Return the (x, y) coordinate for the center point of the cell that contains the specified text.  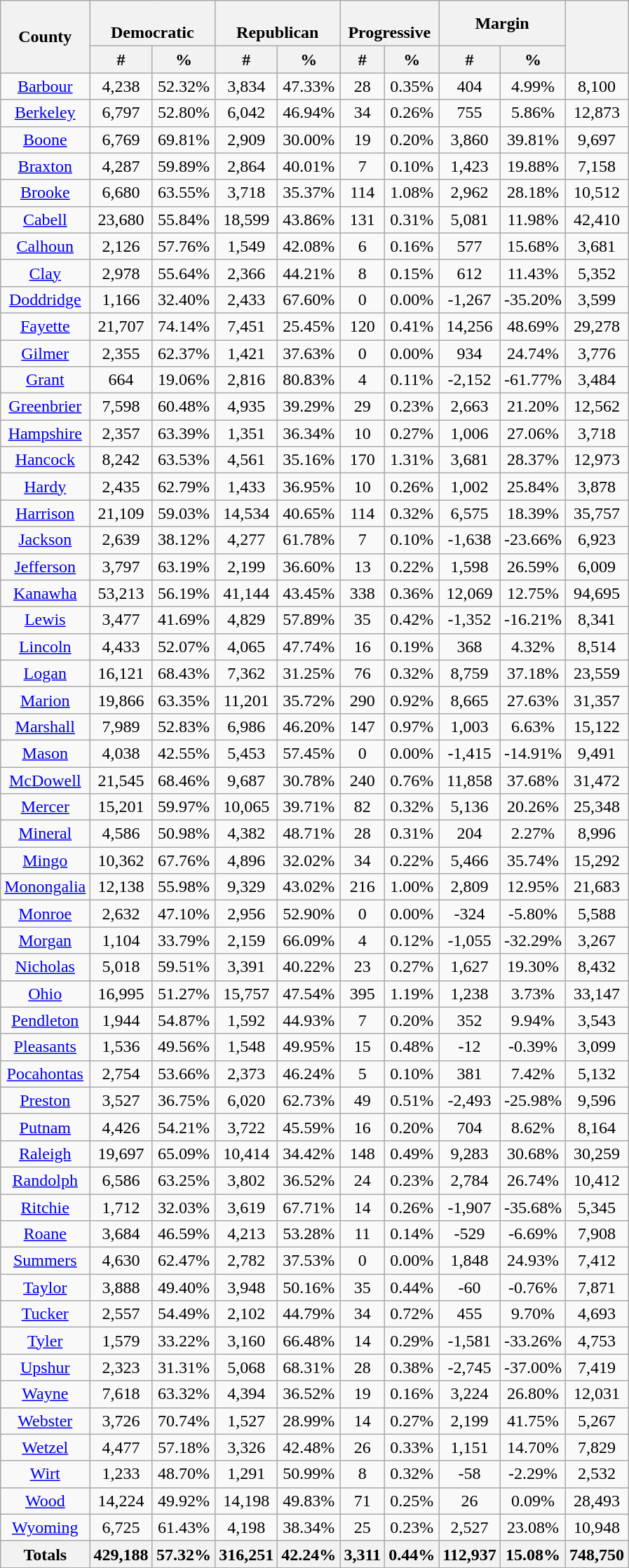
35,757 (596, 513)
21,109 (121, 513)
61.43% (184, 1527)
26.59% (533, 567)
2.27% (533, 834)
1,003 (470, 726)
748,750 (596, 1554)
40.65% (309, 513)
35.72% (309, 700)
-2.29% (533, 1474)
4,896 (247, 860)
32.02% (309, 860)
290 (363, 700)
53.66% (184, 1074)
74.14% (184, 326)
14,256 (470, 326)
43.86% (309, 219)
21,545 (121, 780)
1,351 (247, 433)
2,557 (121, 1314)
5,132 (596, 1074)
-1,267 (470, 299)
6,797 (121, 113)
71 (363, 1501)
1,233 (121, 1474)
McDowell (45, 780)
Cabell (45, 219)
Pleasants (45, 1047)
1,712 (121, 1207)
1,421 (247, 353)
204 (470, 834)
2,782 (247, 1261)
41,144 (247, 593)
8,996 (596, 834)
1.00% (412, 887)
6,586 (121, 1180)
Doddridge (45, 299)
55.64% (184, 273)
39.71% (309, 807)
49.56% (184, 1047)
6,725 (121, 1527)
66.48% (309, 1341)
63.25% (184, 1180)
31,472 (596, 780)
2,159 (247, 940)
45.59% (309, 1127)
29,278 (596, 326)
Hancock (45, 460)
Upshur (45, 1367)
0.92% (412, 700)
16,121 (121, 673)
131 (363, 219)
316,251 (247, 1554)
8,759 (470, 673)
10,362 (121, 860)
67.60% (309, 299)
1.19% (412, 994)
5 (363, 1074)
28.99% (309, 1421)
Tucker (45, 1314)
-324 (470, 914)
1,536 (121, 1047)
26.80% (533, 1394)
15 (363, 1047)
Webster (45, 1421)
36.95% (309, 487)
755 (470, 113)
49.95% (309, 1047)
49.40% (184, 1287)
15,122 (596, 726)
20.26% (533, 807)
67.76% (184, 860)
-6.69% (533, 1234)
48.69% (533, 326)
1,598 (470, 567)
35.74% (533, 860)
-33.26% (533, 1341)
2,373 (247, 1074)
Monroe (45, 914)
15,292 (596, 860)
18.39% (533, 513)
27.63% (533, 700)
1,433 (247, 487)
10,414 (247, 1154)
4,753 (596, 1341)
11,858 (470, 780)
338 (363, 593)
47.54% (309, 994)
42.08% (309, 246)
1,238 (470, 994)
2,962 (470, 193)
7,989 (121, 726)
21.20% (533, 407)
49.83% (309, 1501)
-529 (470, 1234)
Progressive (390, 24)
0.09% (533, 1501)
Wirt (45, 1474)
Mingo (45, 860)
63.35% (184, 700)
42.24% (309, 1554)
3,878 (596, 487)
3,599 (596, 299)
67.71% (309, 1207)
148 (363, 1154)
49 (363, 1100)
27.06% (533, 433)
32.03% (184, 1207)
Ritchie (45, 1207)
3,311 (363, 1554)
664 (121, 380)
44.93% (309, 1020)
12,031 (596, 1394)
Raleigh (45, 1154)
52.80% (184, 113)
-61.77% (533, 380)
46.59% (184, 1234)
5.86% (533, 113)
5,018 (121, 967)
30.78% (309, 780)
16,995 (121, 994)
429,188 (121, 1554)
9,697 (596, 140)
-60 (470, 1287)
11 (363, 1234)
6.63% (533, 726)
Lincoln (45, 647)
7,362 (247, 673)
-1,055 (470, 940)
Wyoming (45, 1527)
12.75% (533, 593)
3,391 (247, 967)
-25.98% (533, 1100)
Logan (45, 673)
2,632 (121, 914)
3,477 (121, 620)
0.49% (412, 1154)
25 (363, 1527)
23,559 (596, 673)
Hardy (45, 487)
59.03% (184, 513)
18,599 (247, 219)
48.71% (309, 834)
2,435 (121, 487)
3,527 (121, 1100)
59.89% (184, 166)
Braxton (45, 166)
6,680 (121, 193)
Mercer (45, 807)
94,695 (596, 593)
4,477 (121, 1447)
43.45% (309, 593)
3,948 (247, 1287)
7.42% (533, 1074)
7,419 (596, 1367)
-1,907 (470, 1207)
3,860 (470, 140)
4,586 (121, 834)
Taylor (45, 1287)
32.40% (184, 299)
6 (363, 246)
-1,638 (470, 540)
46.94% (309, 113)
49.92% (184, 1501)
120 (363, 326)
48.70% (184, 1474)
8,665 (470, 700)
3,224 (470, 1394)
1,944 (121, 1020)
57.45% (309, 753)
24 (363, 1180)
2,357 (121, 433)
28,493 (596, 1501)
2,433 (247, 299)
6,042 (247, 113)
3,722 (247, 1127)
9,329 (247, 887)
-23.66% (533, 540)
44.79% (309, 1314)
Pocahontas (45, 1074)
Roane (45, 1234)
Boone (45, 140)
14,198 (247, 1501)
2,355 (121, 353)
19.30% (533, 967)
170 (363, 460)
7,598 (121, 407)
Mason (45, 753)
5,267 (596, 1421)
50.16% (309, 1287)
Wayne (45, 1394)
2,663 (470, 407)
55.84% (184, 219)
0.51% (412, 1100)
24.93% (533, 1261)
4,426 (121, 1127)
5,352 (596, 273)
68.43% (184, 673)
66.09% (309, 940)
12,069 (470, 593)
9.94% (533, 1020)
50.99% (309, 1474)
15.68% (533, 246)
395 (363, 994)
7,829 (596, 1447)
1,104 (121, 940)
19,697 (121, 1154)
-32.29% (533, 940)
4,433 (121, 647)
57.76% (184, 246)
934 (470, 353)
7,158 (596, 166)
Grant (45, 380)
1,151 (470, 1447)
63.32% (184, 1394)
Preston (45, 1100)
Brooke (45, 193)
Republican (278, 24)
Pendleton (45, 1020)
4,394 (247, 1394)
2,909 (247, 140)
Mineral (45, 834)
8,341 (596, 620)
37.63% (309, 353)
2,102 (247, 1314)
-0.39% (533, 1047)
52.83% (184, 726)
11.43% (533, 273)
3,834 (247, 86)
County (45, 36)
4,038 (121, 753)
23.08% (533, 1527)
52.90% (309, 914)
10,512 (596, 193)
1.31% (412, 460)
3,802 (247, 1180)
-12 (470, 1047)
0.29% (412, 1341)
30.68% (533, 1154)
577 (470, 246)
352 (470, 1020)
Putnam (45, 1127)
53.28% (309, 1234)
38.34% (309, 1527)
0.76% (412, 780)
0.14% (412, 1234)
8,242 (121, 460)
14,534 (247, 513)
0.25% (412, 1501)
0.72% (412, 1314)
19.06% (184, 380)
0.41% (412, 326)
7,451 (247, 326)
46.24% (309, 1074)
2,816 (247, 380)
5,345 (596, 1207)
8,164 (596, 1127)
47.74% (309, 647)
4,287 (121, 166)
6,986 (247, 726)
60.48% (184, 407)
216 (363, 887)
Monongalia (45, 887)
34.42% (309, 1154)
11,201 (247, 700)
0.97% (412, 726)
-14.91% (533, 753)
3.73% (533, 994)
29 (363, 407)
0.42% (412, 620)
0.19% (412, 647)
4,630 (121, 1261)
2,956 (247, 914)
Jefferson (45, 567)
2,323 (121, 1367)
612 (470, 273)
2,126 (121, 246)
63.55% (184, 193)
54.87% (184, 1020)
21,683 (596, 887)
2,809 (470, 887)
404 (470, 86)
1,166 (121, 299)
10,948 (596, 1527)
2,864 (247, 166)
2,532 (596, 1474)
2,978 (121, 273)
112,937 (470, 1554)
1.08% (412, 193)
704 (470, 1127)
37.68% (533, 780)
37.53% (309, 1261)
6,009 (596, 567)
62.47% (184, 1261)
62.37% (184, 353)
56.19% (184, 593)
Hampshire (45, 433)
1,527 (247, 1421)
25,348 (596, 807)
23 (363, 967)
14,224 (121, 1501)
3,484 (596, 380)
1,579 (121, 1341)
6,769 (121, 140)
40.22% (309, 967)
4,561 (247, 460)
14.70% (533, 1447)
Marion (45, 700)
3,726 (121, 1421)
80.83% (309, 380)
4,065 (247, 647)
Jackson (45, 540)
-0.76% (533, 1287)
5,081 (470, 219)
12,138 (121, 887)
240 (363, 780)
28.37% (533, 460)
30.00% (309, 140)
3,543 (596, 1020)
0.38% (412, 1367)
52.32% (184, 86)
4,382 (247, 834)
Wetzel (45, 1447)
Margin (502, 24)
53,213 (121, 593)
42.55% (184, 753)
-1,415 (470, 753)
52.07% (184, 647)
Randolph (45, 1180)
4,935 (247, 407)
19,866 (121, 700)
41.69% (184, 620)
12,973 (596, 460)
50.98% (184, 834)
57.89% (309, 620)
4,693 (596, 1314)
24.74% (533, 353)
36.34% (309, 433)
63.19% (184, 567)
33.79% (184, 940)
25.84% (533, 487)
9,491 (596, 753)
55.98% (184, 887)
19.88% (533, 166)
4.32% (533, 647)
1,627 (470, 967)
1,291 (247, 1474)
8,514 (596, 647)
25.45% (309, 326)
-16.21% (533, 620)
Democratic (153, 24)
3,888 (121, 1287)
1,006 (470, 433)
-2,152 (470, 380)
30,259 (596, 1154)
1,549 (247, 246)
-2,493 (470, 1100)
Greenbrier (45, 407)
9,596 (596, 1100)
4,238 (121, 86)
6,923 (596, 540)
31,357 (596, 700)
63.39% (184, 433)
51.27% (184, 994)
1,423 (470, 166)
12.95% (533, 887)
0.15% (412, 273)
3,326 (247, 1447)
0.33% (412, 1447)
-1,352 (470, 620)
10,065 (247, 807)
6,020 (247, 1100)
43.02% (309, 887)
46.20% (309, 726)
Harrison (45, 513)
39.81% (533, 140)
15.08% (533, 1554)
68.31% (309, 1367)
15,757 (247, 994)
54.21% (184, 1127)
35.16% (309, 460)
Totals (45, 1554)
61.78% (309, 540)
0.11% (412, 380)
4.99% (533, 86)
68.46% (184, 780)
5,136 (470, 807)
Barbour (45, 86)
33,147 (596, 994)
Ohio (45, 994)
4,213 (247, 1234)
6,575 (470, 513)
40.01% (309, 166)
8.62% (533, 1127)
5,453 (247, 753)
7,871 (596, 1287)
3,267 (596, 940)
42,410 (596, 219)
3,099 (596, 1047)
36.75% (184, 1100)
0.48% (412, 1047)
0.35% (412, 86)
Nicholas (45, 967)
7,908 (596, 1234)
3,776 (596, 353)
2,527 (470, 1527)
9,687 (247, 780)
37.18% (533, 673)
2,784 (470, 1180)
31.31% (184, 1367)
41.75% (533, 1421)
9.70% (533, 1314)
9,283 (470, 1154)
0.36% (412, 593)
1,848 (470, 1261)
-35.20% (533, 299)
8,100 (596, 86)
Marshall (45, 726)
23,680 (121, 219)
8,432 (596, 967)
62.79% (184, 487)
12,562 (596, 407)
65.09% (184, 1154)
10,412 (596, 1180)
-1,581 (470, 1341)
7,412 (596, 1261)
-35.68% (533, 1207)
381 (470, 1074)
2,639 (121, 540)
Wood (45, 1501)
57.32% (184, 1554)
39.29% (309, 407)
1,548 (247, 1047)
42.48% (309, 1447)
0.12% (412, 940)
Lewis (45, 620)
Morgan (45, 940)
76 (363, 673)
455 (470, 1314)
-5.80% (533, 914)
31.25% (309, 673)
4,277 (247, 540)
-2,745 (470, 1367)
2,754 (121, 1074)
Gilmer (45, 353)
2,366 (247, 273)
62.73% (309, 1100)
21,707 (121, 326)
-58 (470, 1474)
59.51% (184, 967)
5,588 (596, 914)
38.12% (184, 540)
1,592 (247, 1020)
Clay (45, 273)
368 (470, 647)
4,198 (247, 1527)
69.81% (184, 140)
3,797 (121, 567)
36.60% (309, 567)
-37.00% (533, 1367)
57.18% (184, 1447)
35.37% (309, 193)
82 (363, 807)
44.21% (309, 273)
Berkeley (45, 113)
12,873 (596, 113)
33.22% (184, 1341)
3,160 (247, 1341)
54.49% (184, 1314)
Fayette (45, 326)
Summers (45, 1261)
59.97% (184, 807)
147 (363, 726)
Kanawha (45, 593)
7,618 (121, 1394)
3,684 (121, 1234)
Calhoun (45, 246)
47.33% (309, 86)
Tyler (45, 1341)
13 (363, 567)
15,201 (121, 807)
70.74% (184, 1421)
26.74% (533, 1180)
3,619 (247, 1207)
28.18% (533, 193)
47.10% (184, 914)
11.98% (533, 219)
1,002 (470, 487)
4,829 (247, 620)
5,466 (470, 860)
63.53% (184, 460)
5,068 (247, 1367)
